Scan for the cell matching the given text and deliver its [X, Y] coordinate at center. 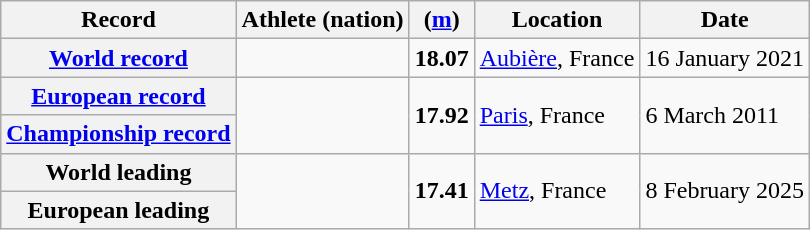
European leading [118, 210]
Location [557, 20]
Paris, France [557, 115]
Aubière, France [557, 58]
17.41 [442, 191]
6 March 2011 [725, 115]
Metz, France [557, 191]
8 February 2025 [725, 191]
Championship record [118, 134]
Athlete (nation) [322, 20]
(m) [442, 20]
European record [118, 96]
Record [118, 20]
World leading [118, 172]
16 January 2021 [725, 58]
Date [725, 20]
World record [118, 58]
18.07 [442, 58]
17.92 [442, 115]
